Scan for the cell matching the given text and deliver its [X, Y] coordinate at center. 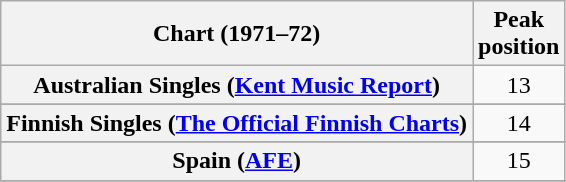
15 [519, 161]
14 [519, 123]
Australian Singles (Kent Music Report) [237, 85]
Peakposition [519, 34]
Chart (1971–72) [237, 34]
Spain (AFE) [237, 161]
13 [519, 85]
Finnish Singles (The Official Finnish Charts) [237, 123]
